Return the [x, y] coordinate for the center point of the cell that contains the specified text.  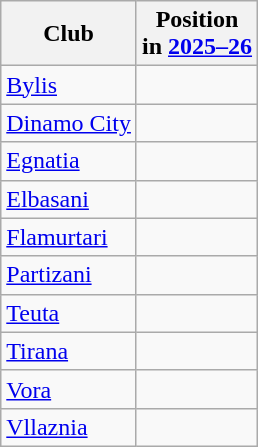
Dinamo City [69, 123]
Tirana [69, 351]
Teuta [69, 313]
Vora [69, 389]
Egnatia [69, 161]
Positionin 2025–26 [196, 34]
Club [69, 34]
Elbasani [69, 199]
Partizani [69, 275]
Flamurtari [69, 237]
Vllaznia [69, 427]
Bylis [69, 85]
